Extract the (x, y) coordinate from the center of the cell holding the provided text.  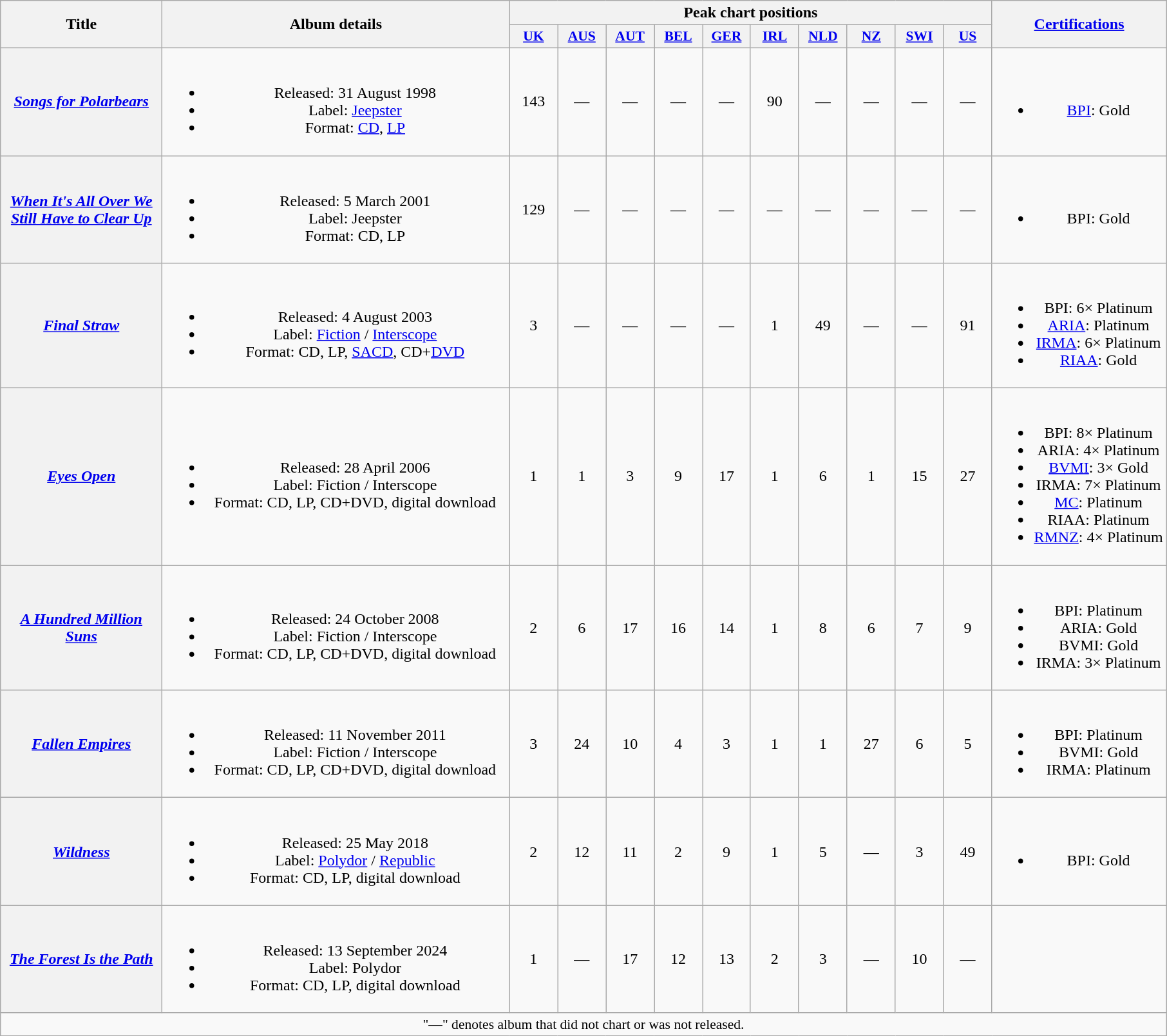
Released: 24 October 2008Label: Fiction / InterscopeFormat: CD, LP, CD+DVD, digital download (336, 628)
Released: 13 September 2024Label: PolydorFormat: CD, LP, digital download (336, 959)
129 (533, 210)
16 (679, 628)
"—" denotes album that did not chart or was not released. (583, 1024)
SWI (920, 37)
A Hundred Million Suns (81, 628)
NZ (871, 37)
Eyes Open (81, 476)
When It's All Over We Still Have to Clear Up (81, 210)
The Forest Is the Path (81, 959)
Title (81, 24)
Released: 5 March 2001Label: JeepsterFormat: CD, LP (336, 210)
7 (920, 628)
Album details (336, 24)
BPI: PlatinumARIA: GoldBVMI: GoldIRMA: 3× Platinum (1079, 628)
4 (679, 744)
BPI: 6× PlatinumARIA: PlatinumIRMA: 6× PlatinumRIAA: Gold (1079, 326)
AUS (582, 37)
14 (726, 628)
Released: 4 August 2003Label: Fiction / InterscopeFormat: CD, LP, SACD, CD+DVD (336, 326)
NLD (823, 37)
143 (533, 102)
Final Straw (81, 326)
BEL (679, 37)
GER (726, 37)
US (967, 37)
AUT (630, 37)
Released: 28 April 2006Label: Fiction / InterscopeFormat: CD, LP, CD+DVD, digital download (336, 476)
Certifications (1079, 24)
91 (967, 326)
13 (726, 959)
Released: 11 November 2011Label: Fiction / InterscopeFormat: CD, LP, CD+DVD, digital download (336, 744)
Wildness (81, 851)
24 (582, 744)
8 (823, 628)
Released: 25 May 2018Label: Polydor / RepublicFormat: CD, LP, digital download (336, 851)
90 (774, 102)
15 (920, 476)
Fallen Empires (81, 744)
BPI: PlatinumBVMI: GoldIRMA: Platinum (1079, 744)
11 (630, 851)
Songs for Polarbears (81, 102)
Peak chart positions (751, 13)
BPI: 8× PlatinumARIA: 4× PlatinumBVMI: 3× GoldIRMA: 7× PlatinumMC: PlatinumRIAA: PlatinumRMNZ: 4× Platinum (1079, 476)
UK (533, 37)
IRL (774, 37)
Released: 31 August 1998Label: JeepsterFormat: CD, LP (336, 102)
